Detect which cell encompasses the target text, then output its (X, Y) center coordinate. 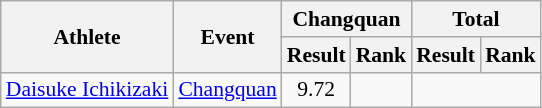
9.72 (316, 90)
Athlete (88, 36)
Daisuke Ichikizaki (88, 90)
Event (227, 36)
Total (476, 19)
